Scan for the cell matching the given text and deliver its [X, Y] coordinate at center. 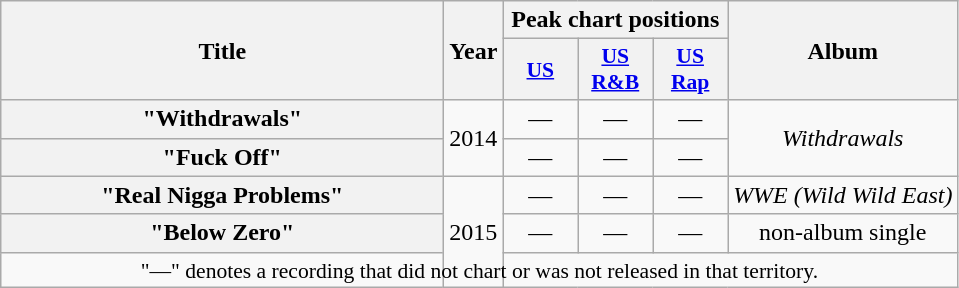
US [540, 70]
2015 [474, 232]
US Rap [690, 70]
2014 [474, 138]
Title [222, 50]
Withdrawals [843, 138]
Year [474, 50]
"Below Zero" [222, 233]
WWE (Wild Wild East) [843, 195]
Peak chart positions [616, 20]
"—" denotes a recording that did not chart or was not released in that territory. [480, 270]
Album [843, 50]
non-album single [843, 233]
"Withdrawals" [222, 119]
USR&B [616, 70]
"Fuck Off" [222, 157]
"Real Nigga Problems" [222, 195]
